Output the (x, y) coordinate of the center of the cell containing the given text.  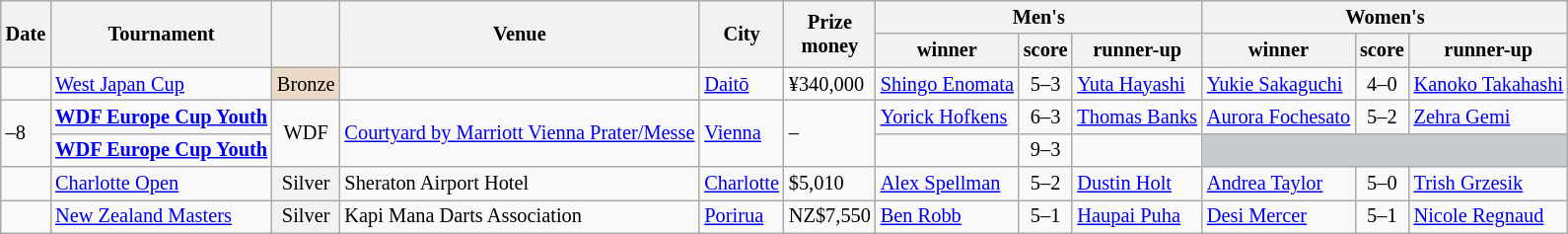
Haupai Puha (1136, 216)
Venue (521, 34)
Women's (1385, 17)
Ben Robb (947, 216)
Shingo Enomata (947, 84)
Courtyard by Marriott Vienna Prater/Messe (521, 132)
5–0 (1383, 184)
Thomas Banks (1136, 117)
West Japan Cup (162, 84)
City (742, 34)
Charlotte (742, 184)
Porirua (742, 216)
Bronze (306, 84)
¥340,000 (830, 84)
Trish Grzesik (1489, 184)
Zehra Gemi (1489, 117)
NZ$7,550 (830, 216)
Nicole Regnaud (1489, 216)
Charlotte Open (162, 184)
WDF (306, 132)
Tournament (162, 34)
New Zealand Masters (162, 216)
5–3 (1045, 84)
Kapi Mana Darts Association (521, 216)
Dustin Holt (1136, 184)
–8 (26, 132)
Men's (1039, 17)
Andrea Taylor (1278, 184)
Yuta Hayashi (1136, 84)
$5,010 (830, 184)
Desi Mercer (1278, 216)
Yukie Sakaguchi (1278, 84)
Sheraton Airport Hotel (521, 184)
Alex Spellman (947, 184)
9–3 (1045, 150)
Prizemoney (830, 34)
6–3 (1045, 117)
– (830, 132)
Kanoko Takahashi (1489, 84)
Yorick Hofkens (947, 117)
Date (26, 34)
4–0 (1383, 84)
Daitō (742, 84)
Aurora Fochesato (1278, 117)
Vienna (742, 132)
